Determine the [X, Y] coordinate at the center of the cell enclosing the given text.  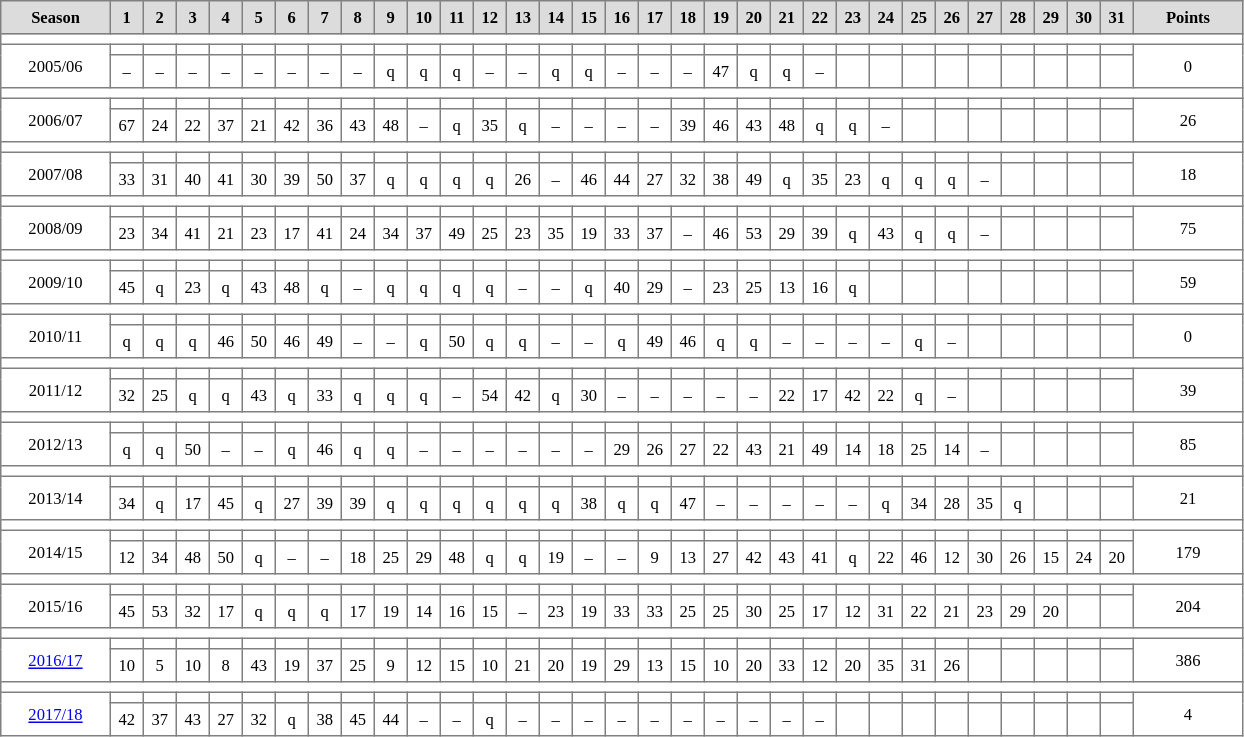
Season [56, 18]
11 [456, 18]
2 [160, 18]
75 [1188, 228]
2017/18 [56, 714]
204 [1188, 606]
59 [1188, 282]
179 [1188, 552]
2007/08 [56, 174]
1 [126, 18]
2013/14 [56, 498]
85 [1188, 444]
3 [192, 18]
2016/17 [56, 660]
2015/16 [56, 606]
386 [1188, 660]
2010/11 [56, 336]
2014/15 [56, 552]
Points [1188, 18]
67 [126, 126]
36 [324, 126]
2006/07 [56, 120]
54 [490, 396]
2008/09 [56, 228]
2005/06 [56, 66]
6 [292, 18]
2011/12 [56, 390]
2012/13 [56, 444]
2009/10 [56, 282]
7 [324, 18]
